Scan for the cell matching the given text and deliver its (X, Y) coordinate at center. 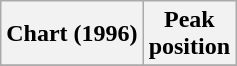
Chart (1996) (72, 34)
Peakposition (189, 34)
